Extract the (x, y) coordinate from the center of the cell holding the provided text.  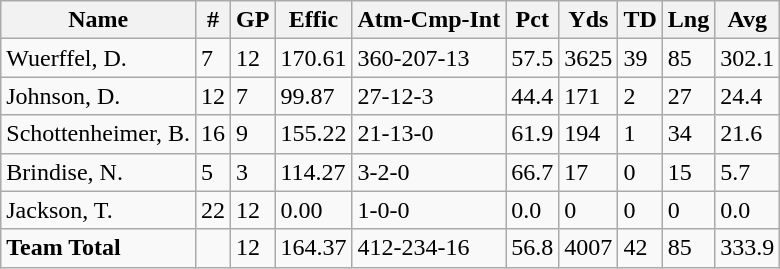
360-207-13 (429, 58)
333.9 (748, 248)
57.5 (532, 58)
3 (253, 172)
194 (588, 134)
1 (640, 134)
Jackson, T. (98, 210)
TD (640, 20)
21-13-0 (429, 134)
Avg (748, 20)
Atm-Cmp-Int (429, 20)
GP (253, 20)
114.27 (314, 172)
3-2-0 (429, 172)
27 (688, 96)
170.61 (314, 58)
9 (253, 134)
Schottenheimer, B. (98, 134)
34 (688, 134)
155.22 (314, 134)
164.37 (314, 248)
17 (588, 172)
21.6 (748, 134)
15 (688, 172)
5 (212, 172)
3625 (588, 58)
# (212, 20)
Wuerffel, D. (98, 58)
27-12-3 (429, 96)
61.9 (532, 134)
Lng (688, 20)
99.87 (314, 96)
Team Total (98, 248)
Yds (588, 20)
412-234-16 (429, 248)
4007 (588, 248)
24.4 (748, 96)
Brindise, N. (98, 172)
44.4 (532, 96)
39 (640, 58)
Name (98, 20)
Effic (314, 20)
1-0-0 (429, 210)
66.7 (532, 172)
22 (212, 210)
302.1 (748, 58)
Pct (532, 20)
5.7 (748, 172)
16 (212, 134)
42 (640, 248)
0.00 (314, 210)
2 (640, 96)
Johnson, D. (98, 96)
171 (588, 96)
56.8 (532, 248)
